Extract the (x, y) coordinate from the center of the cell holding the provided text.  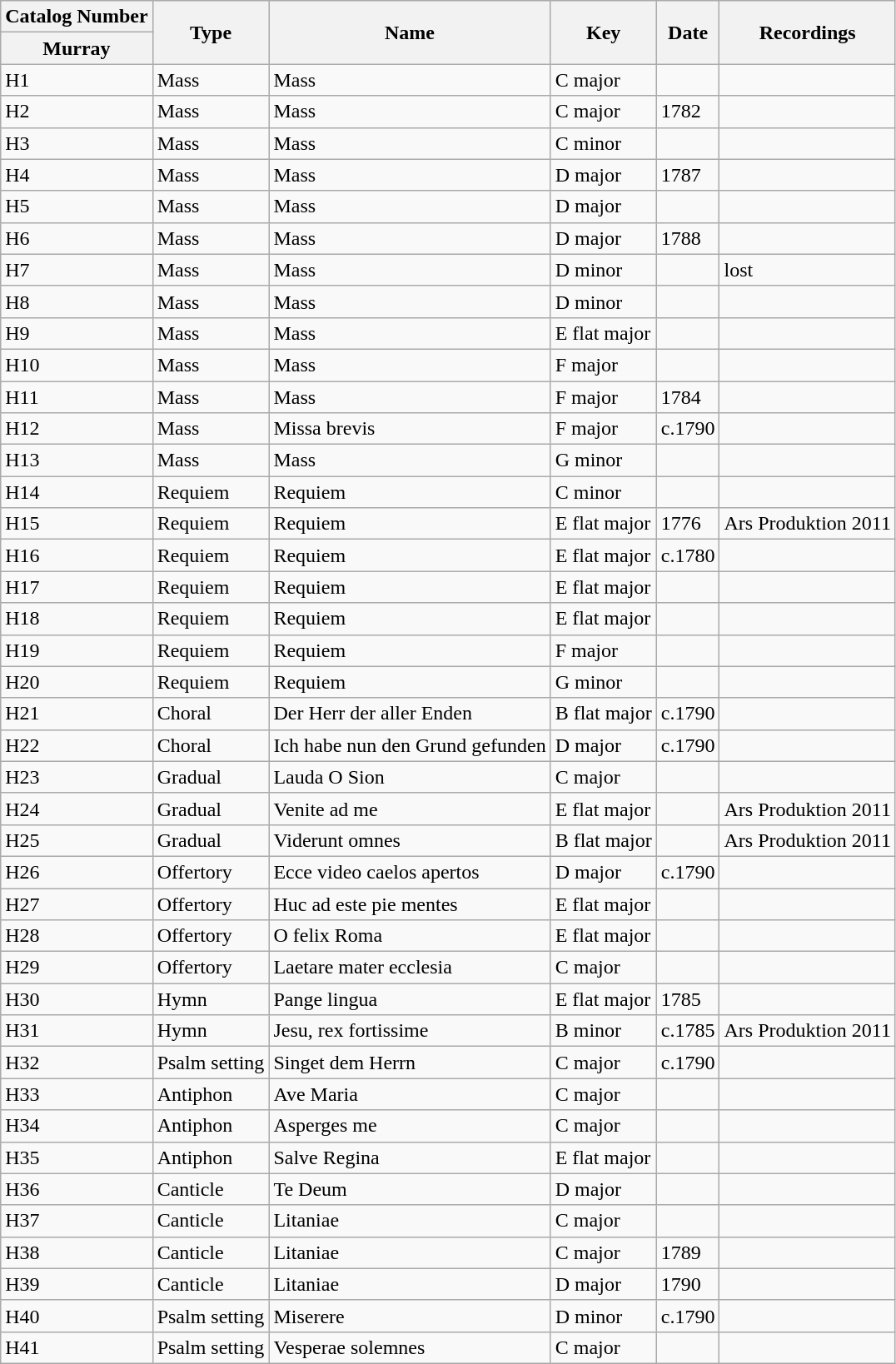
Murray (77, 48)
Viderunt omnes (410, 840)
H39 (77, 1284)
H40 (77, 1316)
lost (808, 270)
H33 (77, 1094)
Lauda O Sion (410, 777)
H17 (77, 587)
1785 (688, 999)
Huc ad este pie mentes (410, 904)
H3 (77, 143)
H20 (77, 682)
H38 (77, 1252)
Miserere (410, 1316)
Asperges me (410, 1126)
1782 (688, 112)
H21 (77, 714)
H30 (77, 999)
Recordings (808, 32)
O felix Roma (410, 936)
H12 (77, 429)
H36 (77, 1189)
H29 (77, 968)
H10 (77, 365)
H7 (77, 270)
H4 (77, 175)
Date (688, 32)
Type (211, 32)
H35 (77, 1157)
B minor (603, 1031)
c.1785 (688, 1031)
Jesu, rex fortissime (410, 1031)
H26 (77, 872)
Name (410, 32)
H31 (77, 1031)
H8 (77, 301)
H23 (77, 777)
Salve Regina (410, 1157)
Pange lingua (410, 999)
H13 (77, 460)
Venite ad me (410, 809)
Catalog Number (77, 17)
H16 (77, 555)
Ecce video caelos apertos (410, 872)
H18 (77, 619)
1790 (688, 1284)
Missa brevis (410, 429)
Te Deum (410, 1189)
H25 (77, 840)
H22 (77, 745)
H14 (77, 492)
Singet dem Herrn (410, 1063)
H41 (77, 1347)
H34 (77, 1126)
1784 (688, 397)
H27 (77, 904)
H1 (77, 80)
H6 (77, 238)
H11 (77, 397)
Der Herr der aller Enden (410, 714)
H28 (77, 936)
1789 (688, 1252)
H37 (77, 1221)
H2 (77, 112)
1787 (688, 175)
Ave Maria (410, 1094)
Laetare mater ecclesia (410, 968)
H9 (77, 333)
Ich habe nun den Grund gefunden (410, 745)
1776 (688, 524)
H5 (77, 207)
H15 (77, 524)
H19 (77, 650)
H24 (77, 809)
c.1780 (688, 555)
H32 (77, 1063)
Vesperae solemnes (410, 1347)
Key (603, 32)
1788 (688, 238)
